Identify which cell holds the provided text, then report its [X, Y] central coordinate. 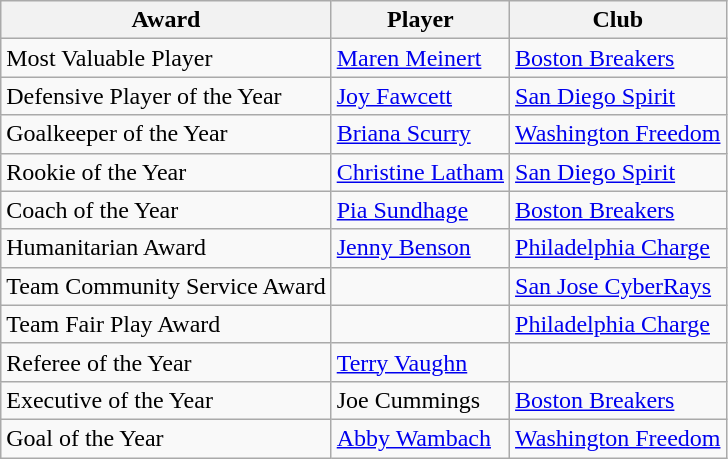
Abby Wambach [420, 438]
Referee of the Year [166, 362]
Most Valuable Player [166, 58]
Award [166, 20]
Team Community Service Award [166, 286]
Player [420, 20]
Team Fair Play Award [166, 324]
Club [618, 20]
Jenny Benson [420, 248]
Pia Sundhage [420, 210]
Coach of the Year [166, 210]
San Jose CyberRays [618, 286]
Goalkeeper of the Year [166, 134]
Rookie of the Year [166, 172]
Executive of the Year [166, 400]
Goal of the Year [166, 438]
Joy Fawcett [420, 96]
Terry Vaughn [420, 362]
Christine Latham [420, 172]
Maren Meinert [420, 58]
Humanitarian Award [166, 248]
Joe Cummings [420, 400]
Briana Scurry [420, 134]
Defensive Player of the Year [166, 96]
